Locate the cell with the specified text and output its (x, y) center coordinate. 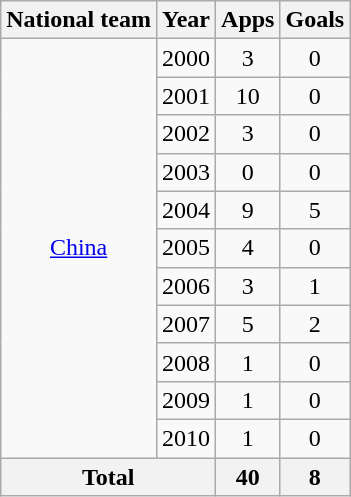
2009 (186, 400)
2003 (186, 172)
2001 (186, 96)
2005 (186, 248)
2 (315, 324)
10 (248, 96)
Year (186, 20)
Goals (315, 20)
2010 (186, 438)
China (79, 248)
2002 (186, 134)
2007 (186, 324)
40 (248, 477)
Total (108, 477)
2000 (186, 58)
Apps (248, 20)
2006 (186, 286)
National team (79, 20)
4 (248, 248)
2004 (186, 210)
9 (248, 210)
8 (315, 477)
2008 (186, 362)
